Determine the [x, y] coordinate at the center of the cell enclosing the given text.  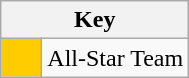
All-Star Team [116, 58]
Key [95, 20]
